From the cell containing the given text, extract its center point as (X, Y) coordinate. 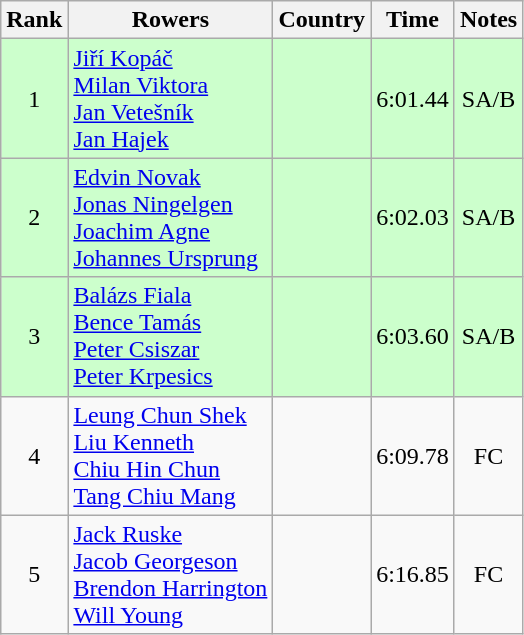
Rank (34, 20)
Edvin NovakJonas NingelgenJoachim AgneJohannes Ursprung (170, 218)
Country (322, 20)
Time (413, 20)
Rowers (170, 20)
6:02.03 (413, 218)
6:16.85 (413, 574)
6:01.44 (413, 98)
Jack RuskeJacob GeorgesonBrendon HarringtonWill Young (170, 574)
5 (34, 574)
6:09.78 (413, 456)
1 (34, 98)
Balázs FialaBence TamásPeter CsiszarPeter Krpesics (170, 336)
Leung Chun ShekLiu KennethChiu Hin ChunTang Chiu Mang (170, 456)
3 (34, 336)
4 (34, 456)
Notes (488, 20)
Jiří KopáčMilan ViktoraJan VetešníkJan Hajek (170, 98)
2 (34, 218)
6:03.60 (413, 336)
